Provide the (x, y) coordinate of the cell's center where the given text is located.  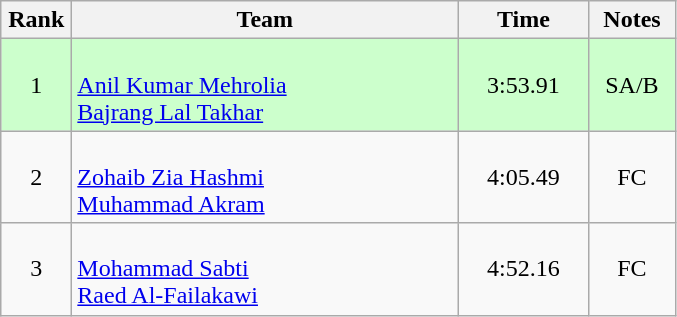
Zohaib Zia HashmiMuhammad Akram (265, 177)
3 (36, 269)
Notes (632, 20)
SA/B (632, 85)
1 (36, 85)
3:53.91 (524, 85)
2 (36, 177)
Rank (36, 20)
4:52.16 (524, 269)
Mohammad SabtiRaed Al-Failakawi (265, 269)
4:05.49 (524, 177)
Anil Kumar MehroliaBajrang Lal Takhar (265, 85)
Team (265, 20)
Time (524, 20)
